From the cell containing the given text, extract its center point as (x, y) coordinate. 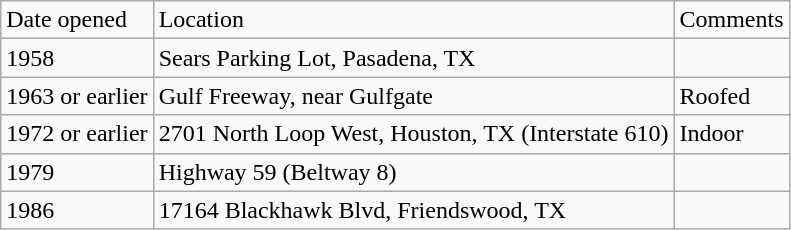
Sears Parking Lot, Pasadena, TX (414, 58)
1972 or earlier (77, 134)
Location (414, 20)
Comments (732, 20)
1958 (77, 58)
Highway 59 (Beltway 8) (414, 172)
17164 Blackhawk Blvd, Friendswood, TX (414, 210)
1986 (77, 210)
Date opened (77, 20)
Roofed (732, 96)
Gulf Freeway, near Gulfgate (414, 96)
2701 North Loop West, Houston, TX (Interstate 610) (414, 134)
1979 (77, 172)
1963 or earlier (77, 96)
Indoor (732, 134)
